Scan for the cell matching the given text and deliver its [X, Y] coordinate at center. 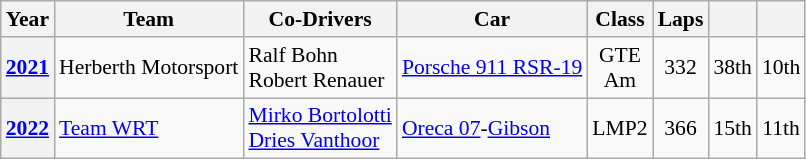
Porsche 911 RSR-19 [492, 68]
Year [28, 19]
2021 [28, 68]
Team [148, 19]
Team WRT [148, 128]
15th [732, 128]
11th [782, 128]
Ralf Bohn Robert Renauer [320, 68]
Oreca 07-Gibson [492, 128]
Car [492, 19]
LMP2 [620, 128]
Mirko Bortolotti Dries Vanthoor [320, 128]
2022 [28, 128]
38th [732, 68]
Class [620, 19]
366 [681, 128]
332 [681, 68]
10th [782, 68]
Herberth Motorsport [148, 68]
Laps [681, 19]
Co-Drivers [320, 19]
GTEAm [620, 68]
